Output the [x, y] coordinate of the center of the cell containing the given text.  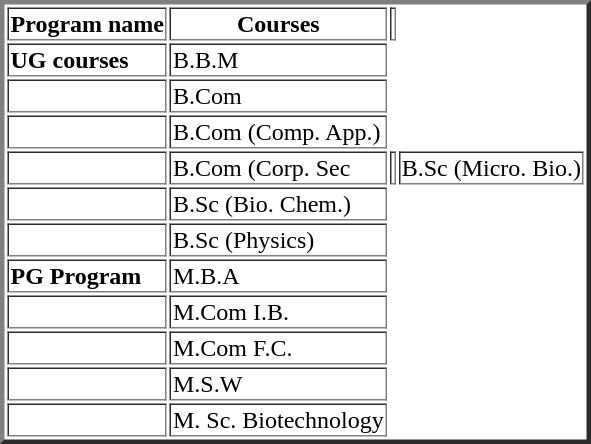
UG courses [88, 60]
M.B.A [278, 276]
M.Com I.B. [278, 312]
B.Com [278, 96]
M.S.W [278, 384]
B.B.M [278, 60]
B.Sc (Physics) [278, 240]
M.Com F.C. [278, 348]
Program name [88, 24]
B.Com (Corp. Sec [278, 168]
B.Sc (Micro. Bio.) [492, 168]
M. Sc. Biotechnology [278, 420]
B.Sc (Bio. Chem.) [278, 204]
B.Com (Comp. App.) [278, 132]
Courses [278, 24]
PG Program [88, 276]
